Determine the (X, Y) coordinate at the center of the cell enclosing the given text.  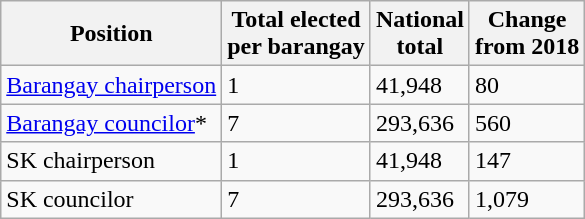
SK councilor (112, 199)
1,079 (526, 199)
Total electedper barangay (296, 34)
147 (526, 161)
SK chairperson (112, 161)
Changefrom 2018 (526, 34)
Nationaltotal (420, 34)
80 (526, 85)
Position (112, 34)
Barangay councilor* (112, 123)
Barangay chairperson (112, 85)
560 (526, 123)
